Return [X, Y] of the center of cell containing provided text 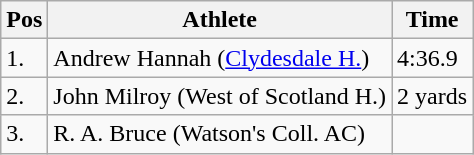
Pos [24, 20]
Andrew Hannah (Clydesdale H.) [220, 58]
3. [24, 134]
1. [24, 58]
Athlete [220, 20]
4:36.9 [432, 58]
R. A. Bruce (Watson's Coll. AC) [220, 134]
2. [24, 96]
2 yards [432, 96]
John Milroy (West of Scotland H.) [220, 96]
Time [432, 20]
